Return (x, y) of the center of cell containing provided text 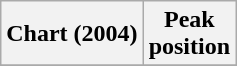
Peakposition (189, 34)
Chart (2004) (72, 34)
